Search for the cell housing the specified text and yield its [x, y] center coordinate. 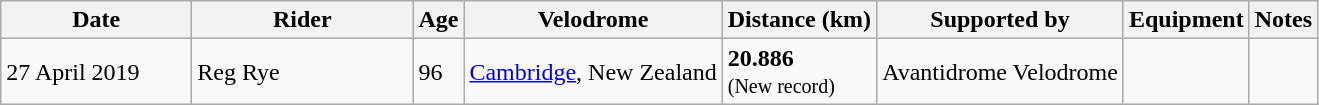
96 [438, 72]
Notes [1283, 20]
Rider [302, 20]
Supported by [1000, 20]
27 April 2019 [96, 72]
Distance (km) [799, 20]
Velodrome [593, 20]
Age [438, 20]
20.886(New record) [799, 72]
Equipment [1186, 20]
Avantidrome Velodrome [1000, 72]
Date [96, 20]
Cambridge, New Zealand [593, 72]
Reg Rye [302, 72]
